Detect which cell encompasses the target text, then output its (X, Y) center coordinate. 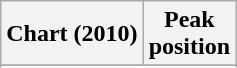
Chart (2010) (72, 34)
Peakposition (189, 34)
